Output the [x, y] coordinate of the center of the cell containing the given text.  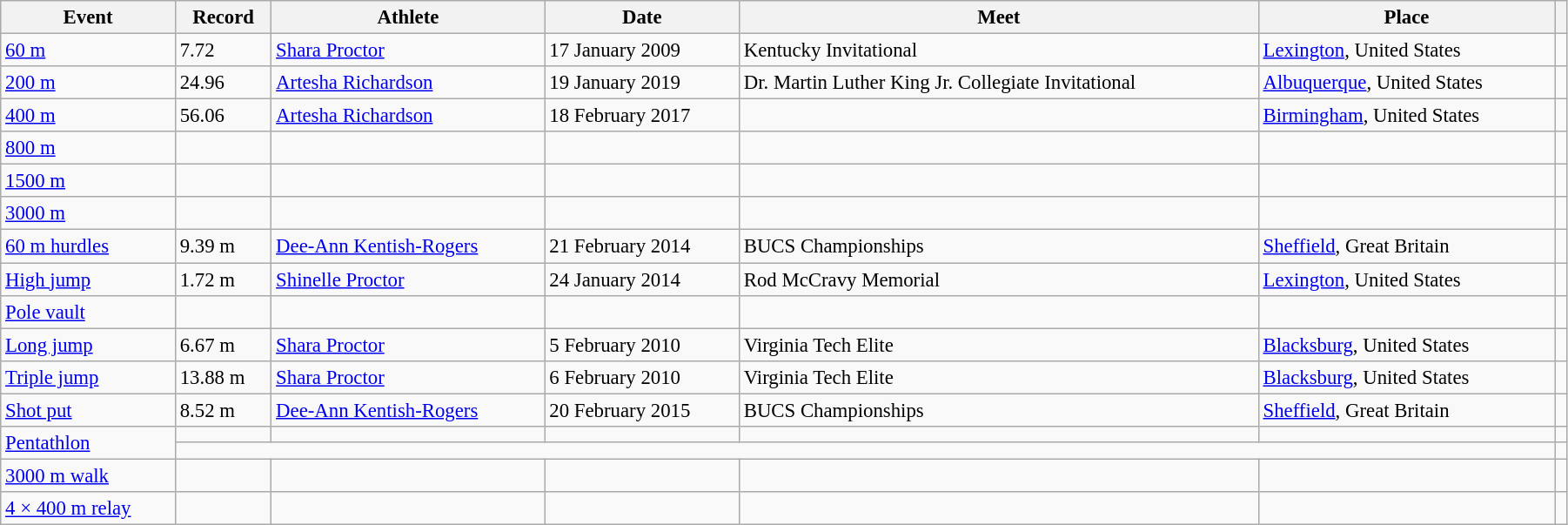
1500 m [89, 181]
13.88 m [223, 377]
Meet [999, 17]
Triple jump [89, 377]
400 m [89, 116]
Rod McCravy Memorial [999, 279]
Place [1406, 17]
Pentathlon [89, 443]
24 January 2014 [642, 279]
Kentucky Invitational [999, 50]
6 February 2010 [642, 377]
4 × 400 m relay [89, 508]
1.72 m [223, 279]
Record [223, 17]
Shot put [89, 410]
17 January 2009 [642, 50]
56.06 [223, 116]
9.39 m [223, 246]
18 February 2017 [642, 116]
19 January 2019 [642, 83]
60 m hurdles [89, 246]
800 m [89, 148]
21 February 2014 [642, 246]
8.52 m [223, 410]
20 February 2015 [642, 410]
200 m [89, 83]
Event [89, 17]
Long jump [89, 345]
Birmingham, United States [1406, 116]
Albuquerque, United States [1406, 83]
6.67 m [223, 345]
5 February 2010 [642, 345]
High jump [89, 279]
3000 m walk [89, 475]
24.96 [223, 83]
7.72 [223, 50]
Athlete [408, 17]
3000 m [89, 213]
60 m [89, 50]
Pole vault [89, 312]
Dr. Martin Luther King Jr. Collegiate Invitational [999, 83]
Shinelle Proctor [408, 279]
Date [642, 17]
